Pinpoint the cell where the given text exists, returning its (X, Y) midpoint coordinate. 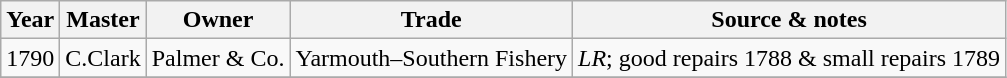
Palmer & Co. (218, 58)
Trade (432, 20)
Source & notes (790, 20)
Master (103, 20)
Owner (218, 20)
1790 (30, 58)
Yarmouth–Southern Fishery (432, 58)
Year (30, 20)
LR; good repairs 1788 & small repairs 1789 (790, 58)
C.Clark (103, 58)
